Scan for the cell matching the given text and deliver its [x, y] coordinate at center. 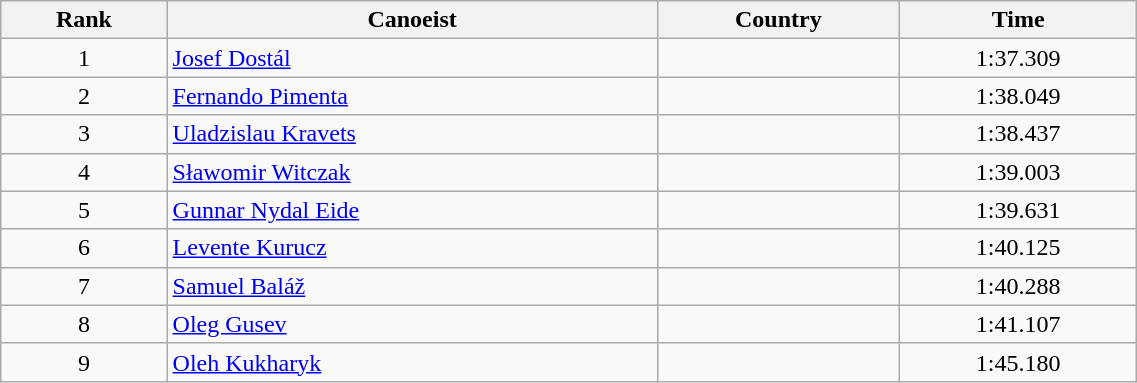
Oleg Gusev [412, 324]
Levente Kurucz [412, 248]
5 [84, 210]
Gunnar Nydal Eide [412, 210]
1:38.049 [1018, 96]
Time [1018, 20]
1:39.003 [1018, 172]
1:37.309 [1018, 58]
Oleh Kukharyk [412, 362]
1:39.631 [1018, 210]
2 [84, 96]
8 [84, 324]
3 [84, 134]
Fernando Pimenta [412, 96]
1:40.125 [1018, 248]
9 [84, 362]
1:40.288 [1018, 286]
Josef Dostál [412, 58]
Uladzislau Kravets [412, 134]
Samuel Baláž [412, 286]
7 [84, 286]
1:38.437 [1018, 134]
Sławomir Witczak [412, 172]
6 [84, 248]
Canoeist [412, 20]
1 [84, 58]
Rank [84, 20]
4 [84, 172]
Country [778, 20]
1:45.180 [1018, 362]
1:41.107 [1018, 324]
